Detect which cell encompasses the target text, then output its [x, y] center coordinate. 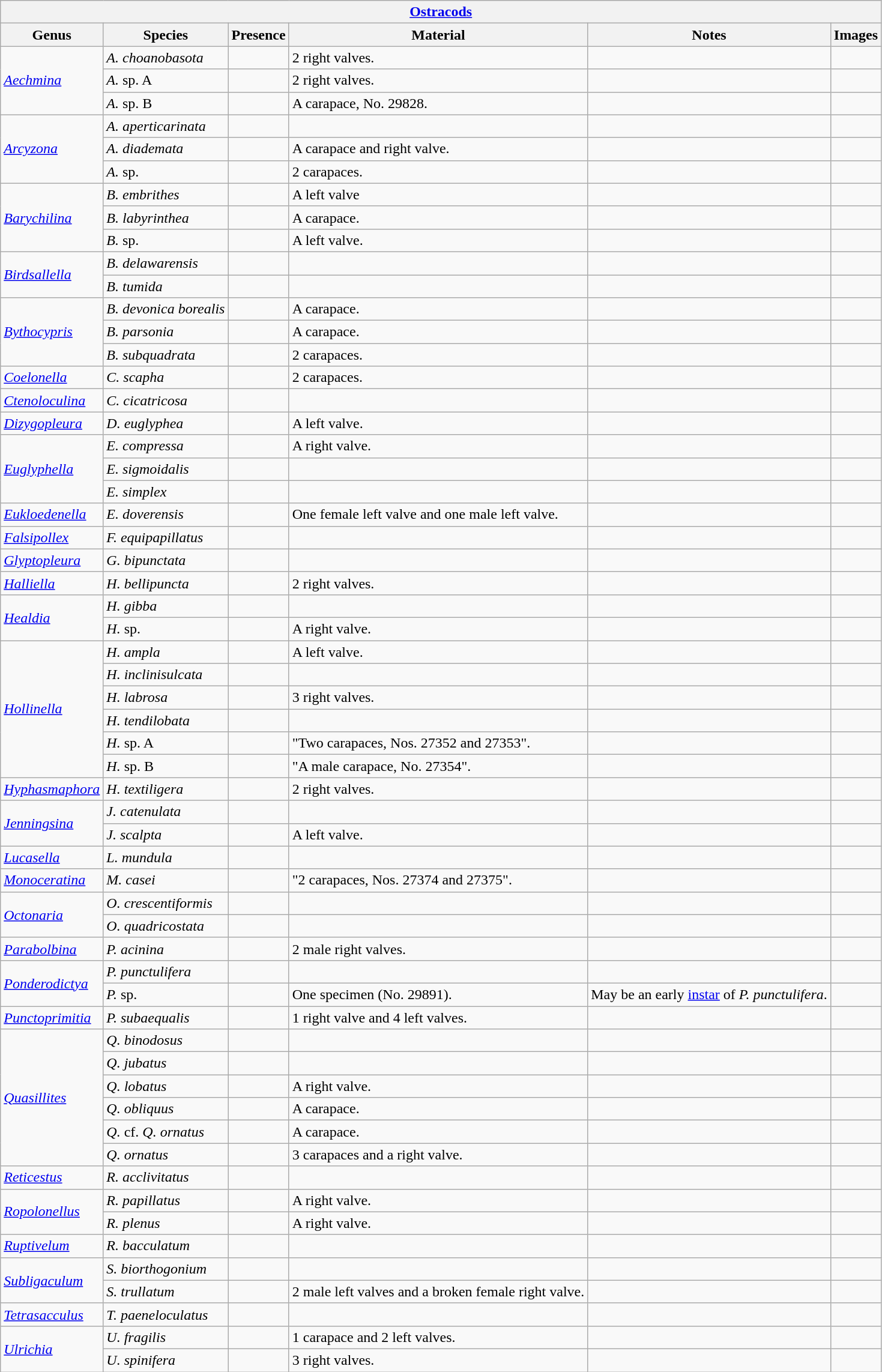
A. sp. B [166, 103]
U. spinifera [166, 1360]
P. punctulifera [166, 972]
H. sp. [166, 629]
One specimen (No. 29891). [438, 994]
One female left valve and one male left valve. [438, 515]
H. sp. B [166, 766]
P. subaequalis [166, 1018]
A. diademata [166, 149]
B. labyrinthea [166, 217]
"2 carapaces, Nos. 27374 and 27375". [438, 880]
L. mundula [166, 857]
Images [856, 35]
Aechmina [52, 80]
R. plenus [166, 1223]
J. scalpta [166, 835]
A carapace, No. 29828. [438, 103]
Parabolbina [52, 949]
Q. obliquus [166, 1109]
Material [438, 35]
B. subquadrata [166, 355]
"Two carapaces, Nos. 27352 and 27353". [438, 743]
R. papillatus [166, 1200]
1 right valve and 4 left valves. [438, 1018]
Ctenoloculina [52, 400]
Bythocypris [52, 332]
H. tendilobata [166, 721]
O. crescentiformis [166, 903]
M. casei [166, 880]
Coelonella [52, 378]
2 male right valves. [438, 949]
Ropolonellus [52, 1212]
H. bellipuncta [166, 583]
P. sp. [166, 994]
A. choanobasota [166, 58]
Q. lobatus [166, 1086]
B. sp. [166, 240]
Q. cf. Q. ornatus [166, 1132]
Healdia [52, 617]
Reticestus [52, 1177]
A. sp. [166, 172]
Notes [710, 35]
B. parsonia [166, 332]
Ruptivelum [52, 1246]
1 carapace and 2 left valves. [438, 1337]
H. inclinisulcata [166, 675]
Ulrichia [52, 1349]
H. gibba [166, 606]
H. labrosa [166, 698]
R. bacculatum [166, 1246]
P. acinina [166, 949]
J. catenulata [166, 812]
C. cicatricosa [166, 400]
E. simplex [166, 492]
"A male carapace, No. 27354". [438, 766]
Genus [52, 35]
Eukloedenella [52, 515]
O. quadricostata [166, 926]
Q. ornatus [166, 1155]
Ponderodictya [52, 983]
H. textiligera [166, 789]
Glyptopleura [52, 560]
Hollinella [52, 709]
Birdsallella [52, 274]
H. sp. A [166, 743]
Hyphasmaphora [52, 789]
B. tumida [166, 286]
A. sp. A [166, 80]
H. ampla [166, 651]
2 male left valves and a broken female right valve. [438, 1292]
Arcyzona [52, 149]
Lucasella [52, 857]
Presence [258, 35]
E. doverensis [166, 515]
Tetrasacculus [52, 1314]
F. equipapillatus [166, 537]
E. sigmoidalis [166, 469]
E. compressa [166, 446]
Falsipollex [52, 537]
Dizygopleura [52, 423]
G. bipunctata [166, 560]
Species [166, 35]
Ostracods [441, 12]
A. aperticarinata [166, 126]
Octonaria [52, 914]
Subligaculum [52, 1280]
S. biorthogonium [166, 1269]
Halliella [52, 583]
Barychilina [52, 217]
C. scapha [166, 378]
Monoceratina [52, 880]
Q. jubatus [166, 1063]
A left valve [438, 195]
May be an early instar of P. punctulifera. [710, 994]
R. acclivitatus [166, 1177]
Punctoprimitia [52, 1018]
U. fragilis [166, 1337]
Euglyphella [52, 469]
A carapace and right valve. [438, 149]
Q. binodosus [166, 1041]
Quasillites [52, 1098]
T. paeneloculatus [166, 1314]
B. embrithes [166, 195]
S. trullatum [166, 1292]
3 carapaces and a right valve. [438, 1155]
B. devonica borealis [166, 309]
D. euglyphea [166, 423]
B. delawarensis [166, 263]
Jenningsina [52, 823]
